Search for the cell housing the specified text and yield its (x, y) center coordinate. 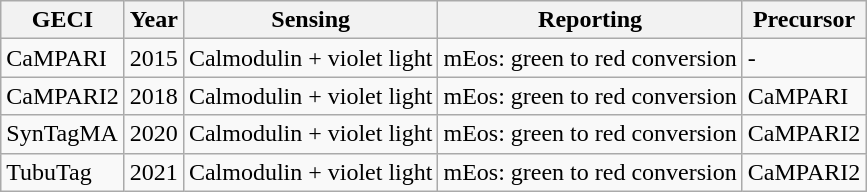
Year (154, 20)
GECI (63, 20)
2021 (154, 172)
2015 (154, 58)
2020 (154, 134)
SynTagMA (63, 134)
- (804, 58)
Precursor (804, 20)
TubuTag (63, 172)
2018 (154, 96)
Sensing (310, 20)
Reporting (590, 20)
